Scan for the cell matching the given text and deliver its (x, y) coordinate at center. 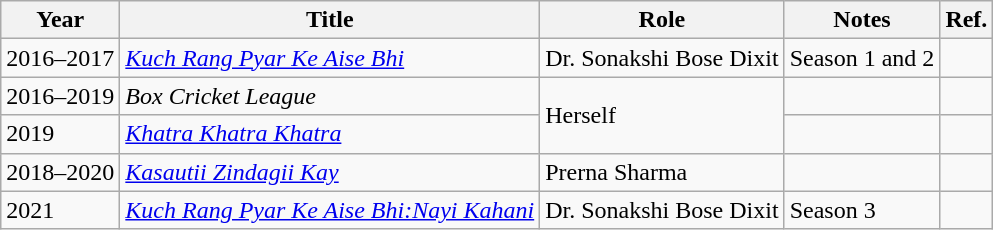
Season 1 and 2 (862, 58)
Kasautii Zindagii Kay (330, 172)
Title (330, 20)
2021 (60, 210)
Box Cricket League (330, 96)
Kuch Rang Pyar Ke Aise Bhi (330, 58)
2018–2020 (60, 172)
2019 (60, 134)
Notes (862, 20)
Khatra Khatra Khatra (330, 134)
2016–2019 (60, 96)
2016–2017 (60, 58)
Prerna Sharma (662, 172)
Role (662, 20)
Herself (662, 115)
Ref. (966, 20)
Year (60, 20)
Kuch Rang Pyar Ke Aise Bhi:Nayi Kahani (330, 210)
Season 3 (862, 210)
